Capture the cell that displays the provided text and extract its (X, Y) central coordinate. 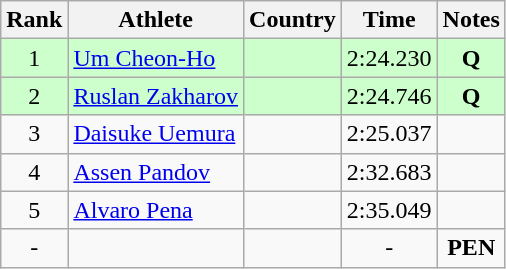
PEN (471, 248)
Assen Pandov (156, 172)
Ruslan Zakharov (156, 96)
Time (389, 20)
5 (34, 210)
Daisuke Uemura (156, 134)
2:32.683 (389, 172)
Athlete (156, 20)
2:24.746 (389, 96)
2:25.037 (389, 134)
Rank (34, 20)
Alvaro Pena (156, 210)
Notes (471, 20)
1 (34, 58)
Country (293, 20)
2:24.230 (389, 58)
3 (34, 134)
2 (34, 96)
2:35.049 (389, 210)
4 (34, 172)
Um Cheon-Ho (156, 58)
